From the cell containing the given text, extract its center point as (x, y) coordinate. 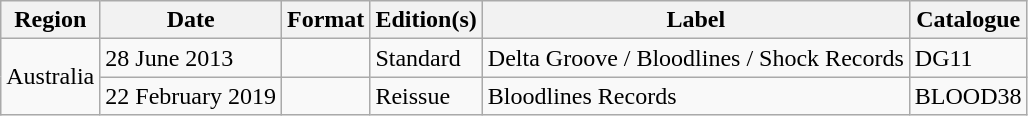
Australia (50, 77)
Edition(s) (426, 20)
Delta Groove / Bloodlines / Shock Records (696, 58)
28 June 2013 (191, 58)
Date (191, 20)
Region (50, 20)
DG11 (968, 58)
Label (696, 20)
Bloodlines Records (696, 96)
Catalogue (968, 20)
Format (326, 20)
Reissue (426, 96)
Standard (426, 58)
22 February 2019 (191, 96)
BLOOD38 (968, 96)
